Return the [X, Y] coordinate for the center point of the cell that contains the specified text.  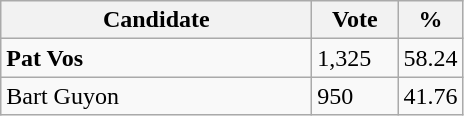
950 [355, 96]
58.24 [430, 58]
Bart Guyon [156, 96]
% [430, 20]
Pat Vos [156, 58]
1,325 [355, 58]
Candidate [156, 20]
Vote [355, 20]
41.76 [430, 96]
